Return (X, Y) of the center of cell containing provided text 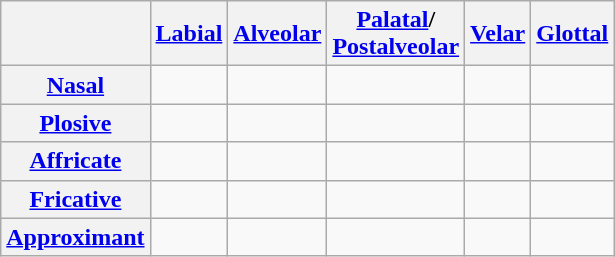
Affricate (76, 161)
Fricative (76, 199)
Glottal (572, 34)
Palatal/Postalveolar (396, 34)
Velar (498, 34)
Approximant (76, 237)
Plosive (76, 123)
Nasal (76, 85)
Labial (189, 34)
Alveolar (278, 34)
